Identify which cell holds the provided text, then report its (X, Y) central coordinate. 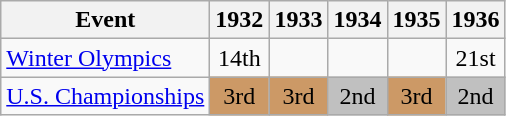
1936 (476, 20)
1934 (358, 20)
Winter Olympics (106, 58)
14th (240, 58)
1932 (240, 20)
1933 (298, 20)
21st (476, 58)
U.S. Championships (106, 96)
1935 (416, 20)
Event (106, 20)
